Return the [X, Y] coordinate for the center point of the cell that contains the specified text.  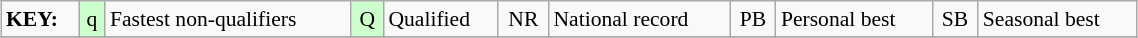
National record [639, 19]
Fastest non-qualifiers [228, 19]
Q [367, 19]
Seasonal best [1058, 19]
Qualified [440, 19]
SB [955, 19]
q [92, 19]
PB [753, 19]
Personal best [854, 19]
KEY: [40, 19]
NR [523, 19]
